Detect which cell encompasses the target text, then output its [x, y] center coordinate. 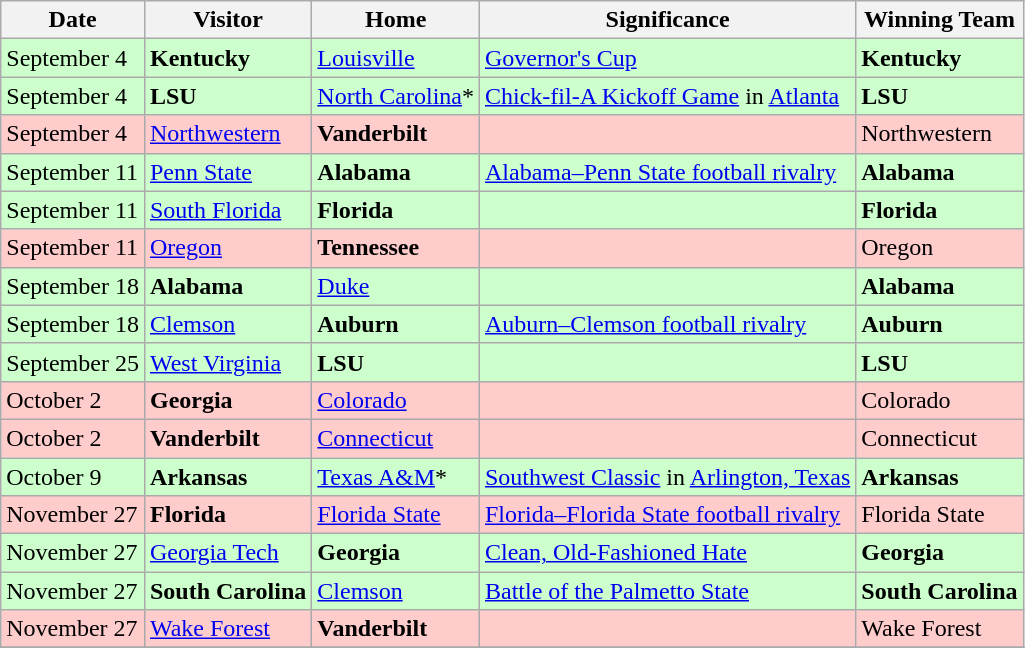
Governor's Cup [667, 58]
Battle of the Palmetto State [667, 591]
Significance [667, 20]
Date [73, 20]
Alabama–Penn State football rivalry [667, 172]
Home [396, 20]
Duke [396, 286]
Winning Team [940, 20]
Penn State [228, 172]
Tennessee [396, 248]
Auburn–Clemson football rivalry [667, 324]
South Florida [228, 210]
North Carolina* [396, 96]
Texas A&M* [396, 477]
Florida–Florida State football rivalry [667, 515]
Visitor [228, 20]
Southwest Classic in Arlington, Texas [667, 477]
Clean, Old-Fashioned Hate [667, 553]
Chick-fil-A Kickoff Game in Atlanta [667, 96]
September 25 [73, 362]
Georgia Tech [228, 553]
October 9 [73, 477]
Louisville [396, 58]
West Virginia [228, 362]
